Scan for the cell matching the given text and deliver its (x, y) coordinate at center. 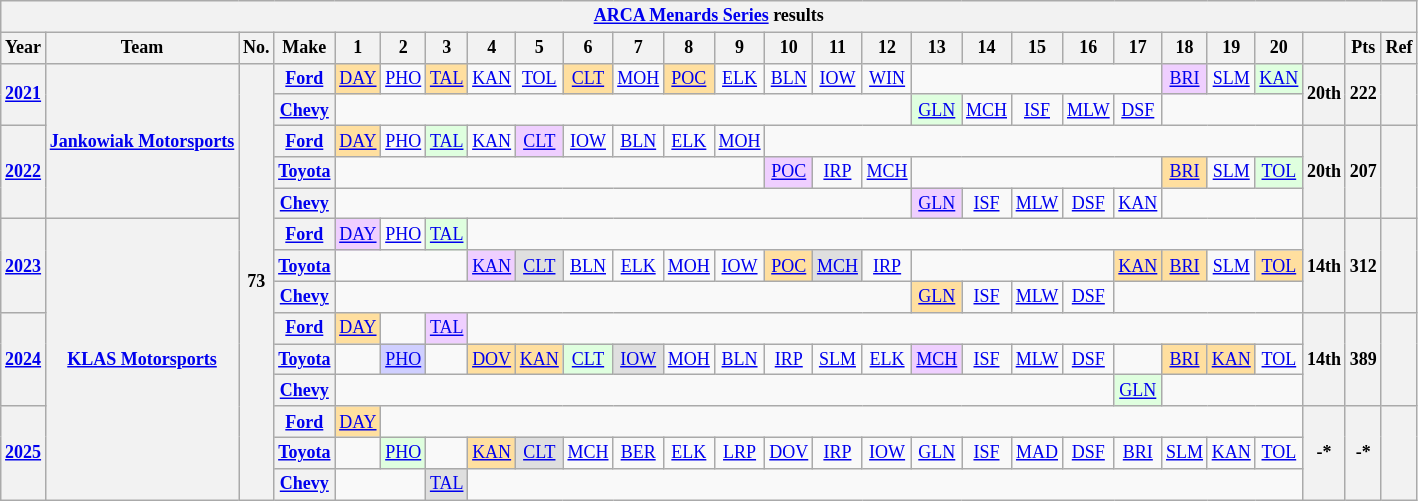
BER (638, 452)
7 (638, 48)
73 (256, 281)
389 (1363, 359)
8 (690, 48)
12 (887, 48)
2022 (24, 172)
LRP (740, 452)
No. (256, 48)
2021 (24, 94)
2023 (24, 266)
222 (1363, 94)
20 (1279, 48)
Jankowiak Motorsports (142, 141)
17 (1138, 48)
9 (740, 48)
Make (304, 48)
2 (404, 48)
Ref (1399, 48)
2025 (24, 453)
1 (358, 48)
Pts (1363, 48)
16 (1088, 48)
ARCA Menards Series results (709, 16)
18 (1185, 48)
3 (447, 48)
Team (142, 48)
Year (24, 48)
4 (492, 48)
WIN (887, 78)
11 (838, 48)
2024 (24, 359)
5 (539, 48)
10 (789, 48)
312 (1363, 266)
6 (588, 48)
13 (937, 48)
KLAS Motorsports (142, 360)
14 (987, 48)
MAD (1036, 452)
207 (1363, 172)
19 (1231, 48)
15 (1036, 48)
